Detect which cell encompasses the target text, then output its [x, y] center coordinate. 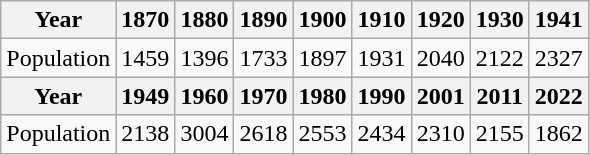
1949 [146, 96]
2011 [500, 96]
2618 [264, 134]
1941 [558, 20]
1459 [146, 58]
2434 [382, 134]
2022 [558, 96]
1970 [264, 96]
2310 [440, 134]
1396 [204, 58]
2155 [500, 134]
1960 [204, 96]
1870 [146, 20]
1990 [382, 96]
1862 [558, 134]
2001 [440, 96]
1930 [500, 20]
1931 [382, 58]
1880 [204, 20]
1890 [264, 20]
1733 [264, 58]
2327 [558, 58]
2040 [440, 58]
1980 [322, 96]
1920 [440, 20]
2138 [146, 134]
1900 [322, 20]
3004 [204, 134]
2553 [322, 134]
1897 [322, 58]
2122 [500, 58]
1910 [382, 20]
